Find where the given text appears and provide that cell's center as (x, y) coordinate. 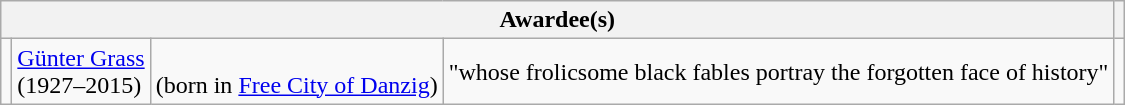
Günter Grass(1927–2015) (81, 72)
(born in Free City of Danzig) (296, 72)
"whose frolicsome black fables portray the forgotten face of history" (778, 72)
Awardee(s) (558, 20)
